Output the (X, Y) coordinate of the center of the cell containing the given text.  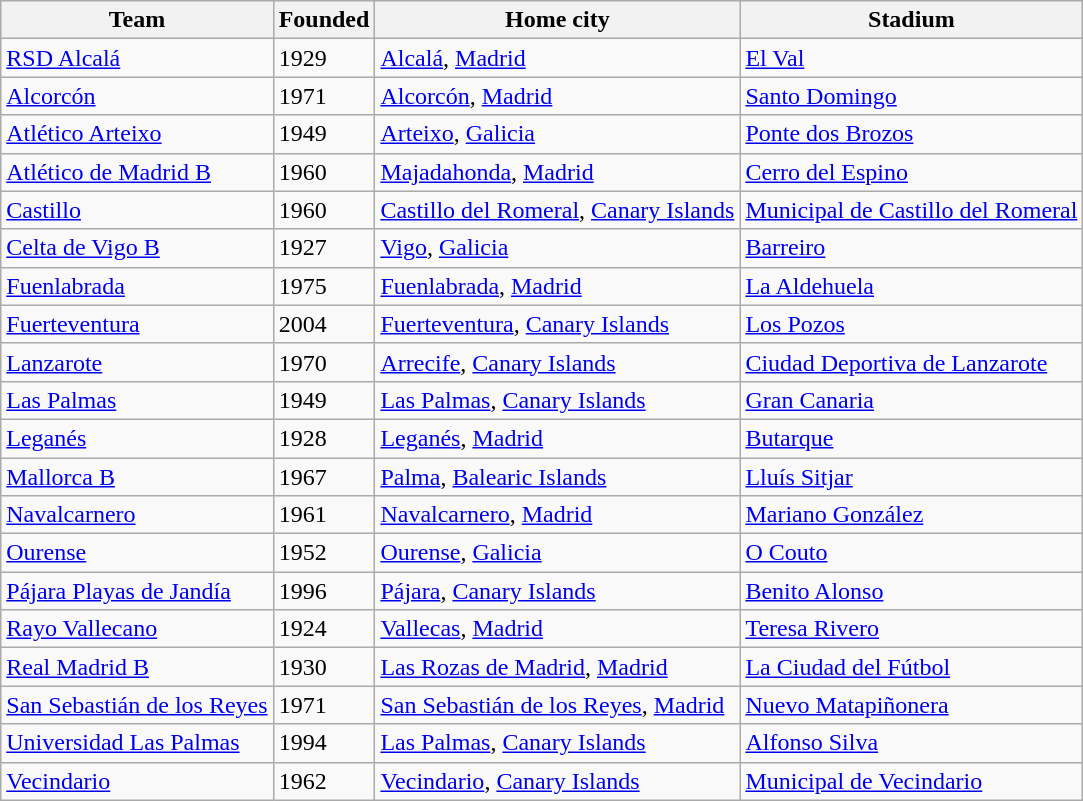
Las Palmas (137, 400)
Palma, Balearic Islands (558, 477)
1975 (324, 286)
San Sebastián de los Reyes (137, 705)
Lluís Sitjar (912, 477)
Pájara Playas de Jandía (137, 591)
1924 (324, 629)
Barreiro (912, 248)
Santo Domingo (912, 96)
Universidad Las Palmas (137, 743)
Alfonso Silva (912, 743)
Arrecife, Canary Islands (558, 362)
Ponte dos Brozos (912, 134)
Team (137, 20)
Celta de Vigo B (137, 248)
Rayo Vallecano (137, 629)
Ciudad Deportiva de Lanzarote (912, 362)
El Val (912, 58)
Arteixo, Galicia (558, 134)
1952 (324, 553)
Alcalá, Madrid (558, 58)
Leganés (137, 438)
1962 (324, 781)
Vallecas, Madrid (558, 629)
Municipal de Castillo del Romeral (912, 210)
Fuenlabrada (137, 286)
Atlético de Madrid B (137, 172)
Butarque (912, 438)
Majadahonda, Madrid (558, 172)
Gran Canaria (912, 400)
Mallorca B (137, 477)
Castillo del Romeral, Canary Islands (558, 210)
1930 (324, 667)
Real Madrid B (137, 667)
Alcorcón, Madrid (558, 96)
Vecindario, Canary Islands (558, 781)
RSD Alcalá (137, 58)
Founded (324, 20)
Los Pozos (912, 324)
Vecindario (137, 781)
1961 (324, 515)
Benito Alonso (912, 591)
La Ciudad del Fútbol (912, 667)
1927 (324, 248)
Castillo (137, 210)
Las Rozas de Madrid, Madrid (558, 667)
1996 (324, 591)
2004 (324, 324)
Ourense (137, 553)
1929 (324, 58)
Home city (558, 20)
Fuerteventura, Canary Islands (558, 324)
Alcorcón (137, 96)
Municipal de Vecindario (912, 781)
La Aldehuela (912, 286)
Nuevo Matapiñonera (912, 705)
Navalcarnero (137, 515)
San Sebastián de los Reyes, Madrid (558, 705)
Leganés, Madrid (558, 438)
Fuenlabrada, Madrid (558, 286)
Vigo, Galicia (558, 248)
Cerro del Espino (912, 172)
Mariano González (912, 515)
Atlético Arteixo (137, 134)
O Couto (912, 553)
Pájara, Canary Islands (558, 591)
Ourense, Galicia (558, 553)
Fuerteventura (137, 324)
1967 (324, 477)
1970 (324, 362)
Teresa Rivero (912, 629)
1928 (324, 438)
Lanzarote (137, 362)
Navalcarnero, Madrid (558, 515)
1994 (324, 743)
Stadium (912, 20)
